Output the [x, y] coordinate of the center of the cell containing the given text.  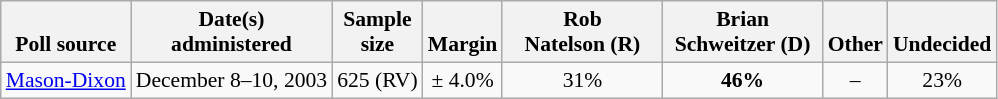
23% [942, 80]
Other [856, 32]
BrianSchweitzer (D) [743, 32]
31% [582, 80]
Samplesize [378, 32]
Mason-Dixon [66, 80]
Date(s)administered [232, 32]
46% [743, 80]
December 8–10, 2003 [232, 80]
Poll source [66, 32]
Undecided [942, 32]
Margin [463, 32]
RobNatelson (R) [582, 32]
– [856, 80]
625 (RV) [378, 80]
± 4.0% [463, 80]
